Capture the cell that displays the provided text and extract its (x, y) central coordinate. 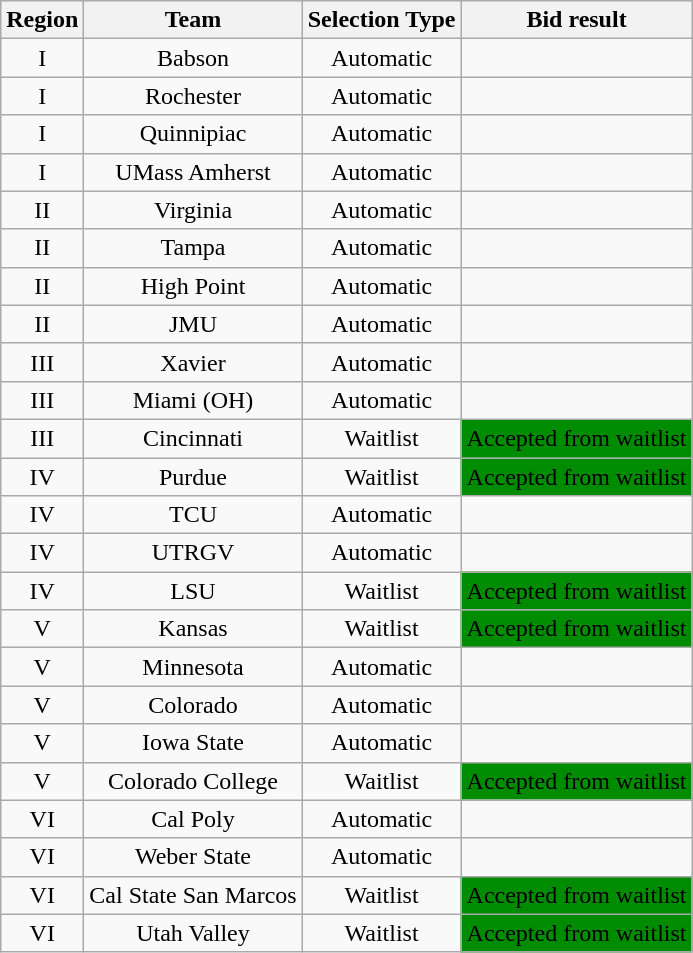
Quinnipiac (193, 134)
Iowa State (193, 743)
Weber State (193, 857)
Rochester (193, 96)
Purdue (193, 477)
TCU (193, 515)
Tampa (193, 248)
Virginia (193, 210)
Minnesota (193, 667)
Cal Poly (193, 819)
Kansas (193, 629)
Babson (193, 58)
JMU (193, 324)
Miami (OH) (193, 400)
High Point (193, 286)
Region (42, 20)
UMass Amherst (193, 172)
LSU (193, 591)
Colorado (193, 705)
Colorado College (193, 781)
Cincinnati (193, 438)
UTRGV (193, 553)
Team (193, 20)
Cal State San Marcos (193, 895)
Bid result (576, 20)
Selection Type (382, 20)
Xavier (193, 362)
Utah Valley (193, 933)
